Locate the cell with the specified text and output its [X, Y] center coordinate. 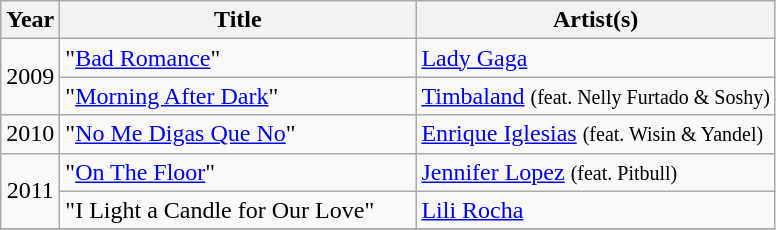
Jennifer Lopez (feat. Pitbull) [596, 172]
2009 [30, 77]
2011 [30, 191]
"No Me Digas Que No" [238, 134]
Title [238, 20]
"I Light a Candle for Our Love" [238, 210]
2010 [30, 134]
Timbaland (feat. Nelly Furtado & Soshy) [596, 96]
"Bad Romance" [238, 58]
Lili Rocha [596, 210]
Year [30, 20]
"On The Floor" [238, 172]
"Morning After Dark" [238, 96]
Enrique Iglesias (feat. Wisin & Yandel) [596, 134]
Lady Gaga [596, 58]
Artist(s) [596, 20]
